Locate the cell with the specified text and output its (X, Y) center coordinate. 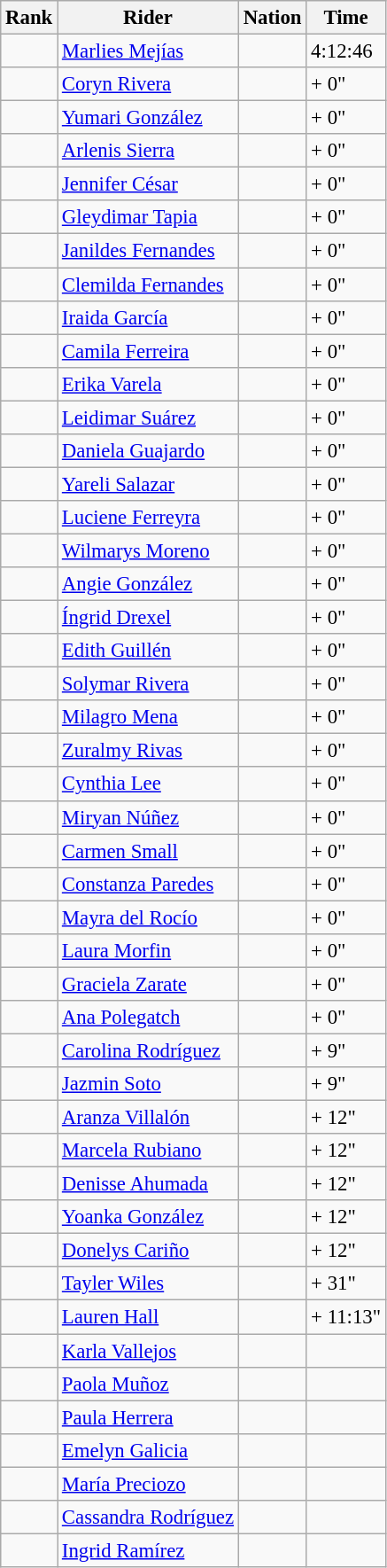
Marlies Mejías (149, 51)
Donelys Cariño (149, 1251)
Nation (272, 18)
Yareli Salazar (149, 484)
Rider (149, 18)
Coryn Rivera (149, 84)
Emelyn Galicia (149, 1450)
Arlenis Sierra (149, 151)
Angie González (149, 584)
Janildes Fernandes (149, 251)
Paula Herrera (149, 1417)
Yoanka González (149, 1217)
Graciela Zarate (149, 984)
Wilmarys Moreno (149, 550)
Constanza Paredes (149, 884)
Cassandra Rodríguez (149, 1517)
Denisse Ahumada (149, 1184)
4:12:46 (345, 51)
Aranza Villalón (149, 1118)
Rank (29, 18)
Cynthia Lee (149, 784)
Zuralmy Rivas (149, 751)
Jazmin Soto (149, 1084)
Ingrid Ramírez (149, 1550)
Laura Morfin (149, 951)
Karla Vallejos (149, 1351)
+ 31" (345, 1284)
Edith Guillén (149, 651)
Ana Polegatch (149, 1018)
Miryan Núñez (149, 817)
Paola Muñoz (149, 1384)
Carolina Rodríguez (149, 1050)
Gleydimar Tapia (149, 217)
María Preciozo (149, 1484)
Clemilda Fernandes (149, 285)
Marcela Rubiano (149, 1151)
Solymar Rivera (149, 684)
Erika Varela (149, 384)
+ 11:13" (345, 1317)
Daniela Guajardo (149, 451)
Íngrid Drexel (149, 618)
Camila Ferreira (149, 351)
Mayra del Rocío (149, 917)
Jennifer César (149, 184)
Carmen Small (149, 851)
Time (345, 18)
Leidimar Suárez (149, 417)
Iraida García (149, 317)
Yumari González (149, 118)
Lauren Hall (149, 1317)
Tayler Wiles (149, 1284)
Milagro Mena (149, 717)
Luciene Ferreyra (149, 518)
